Find where the given text appears and provide that cell's center as [X, Y] coordinate. 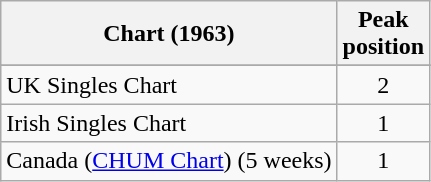
Canada (CHUM Chart) (5 weeks) [169, 161]
Chart (1963) [169, 34]
UK Singles Chart [169, 85]
Peakposition [383, 34]
2 [383, 85]
Irish Singles Chart [169, 123]
